Pinpoint the cell where the given text exists, returning its [X, Y] midpoint coordinate. 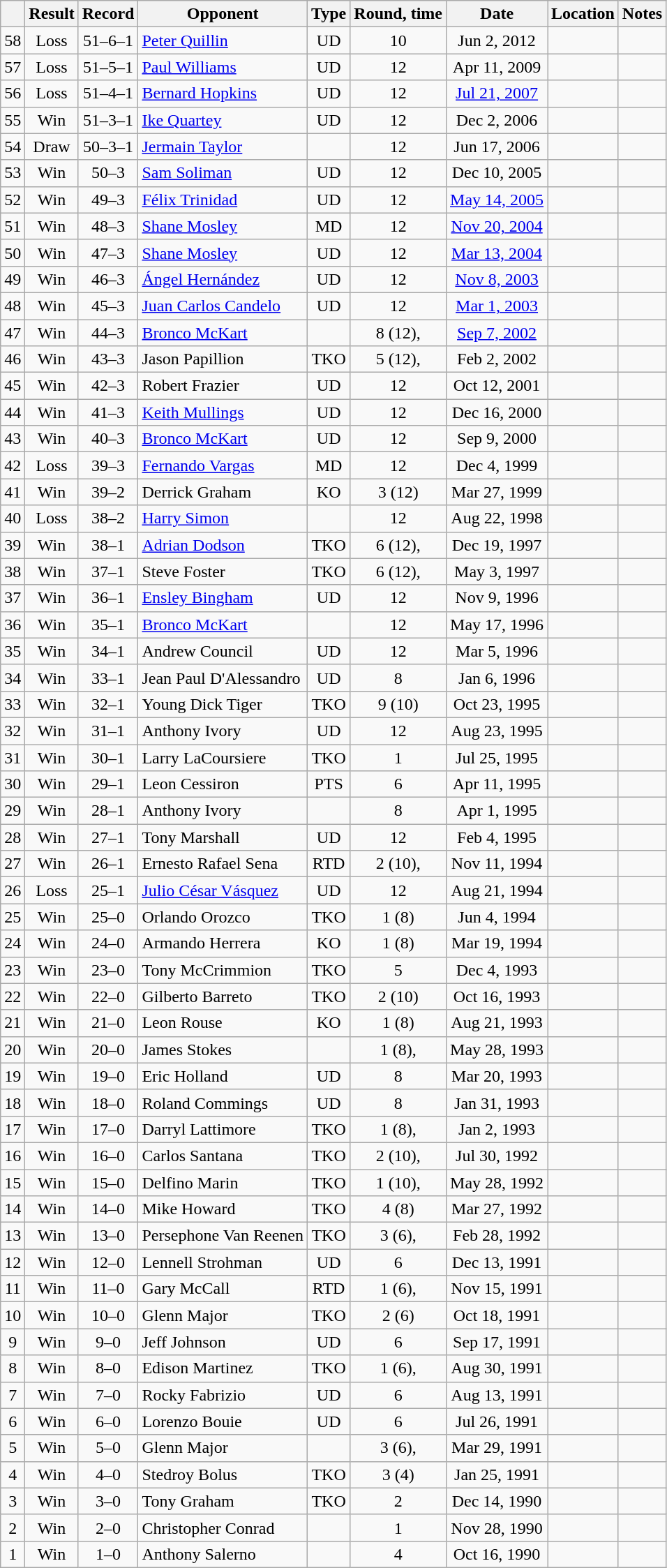
42–3 [108, 386]
13–0 [108, 1236]
Nov 15, 1991 [497, 1289]
Location [583, 14]
28 [13, 837]
33 [13, 704]
Ike Quartey [223, 120]
21–0 [108, 1023]
Andrew Council [223, 651]
Type [328, 14]
45 [13, 386]
Jeff Johnson [223, 1342]
Dec 14, 1990 [497, 1501]
Jan 31, 1993 [497, 1103]
18 [13, 1103]
Jul 21, 2007 [497, 94]
Dec 2, 2006 [497, 120]
Mike Howard [223, 1209]
19 [13, 1076]
24–0 [108, 943]
Ángel Hernández [223, 279]
20 [13, 1050]
Julio César Vásquez [223, 890]
52 [13, 200]
Rocky Fabrizio [223, 1395]
8–0 [108, 1368]
11 [13, 1289]
28–1 [108, 811]
37–1 [108, 572]
Dec 4, 1993 [497, 970]
41 [13, 492]
Apr 1, 1995 [497, 811]
30 [13, 784]
15 [13, 1183]
3 (12) [398, 492]
Eric Holland [223, 1076]
38–1 [108, 545]
May 28, 1993 [497, 1050]
20–0 [108, 1050]
22 [13, 996]
17–0 [108, 1129]
7 [13, 1395]
Delfino Marin [223, 1183]
18–0 [108, 1103]
Darryl Lattimore [223, 1129]
Mar 19, 1994 [497, 943]
36 [13, 625]
31 [13, 757]
Dec 16, 2000 [497, 412]
50–3–1 [108, 147]
25 [13, 917]
37 [13, 598]
Jun 17, 2006 [497, 147]
47 [13, 333]
May 3, 1997 [497, 572]
Leon Rouse [223, 1023]
3–0 [108, 1501]
7–0 [108, 1395]
17 [13, 1129]
Result [52, 14]
Young Dick Tiger [223, 704]
Aug 21, 1993 [497, 1023]
Dec 10, 2005 [497, 173]
4–0 [108, 1474]
Mar 20, 1993 [497, 1076]
Robert Frazier [223, 386]
Lorenzo Bouie [223, 1421]
Larry LaCoursiere [223, 757]
Dec 4, 1999 [497, 465]
Jan 25, 1991 [497, 1474]
27 [13, 864]
Keith Mullings [223, 412]
Notes [642, 14]
Félix Trinidad [223, 200]
Jul 26, 1991 [497, 1421]
Jan 2, 1993 [497, 1129]
48–3 [108, 226]
45–3 [108, 306]
26–1 [108, 864]
Jun 4, 1994 [497, 917]
Lennell Strohman [223, 1262]
Armando Herrera [223, 943]
Mar 1, 2003 [497, 306]
Oct 12, 2001 [497, 386]
Jermain Taylor [223, 147]
39–2 [108, 492]
Stedroy Bolus [223, 1474]
32–1 [108, 704]
James Stokes [223, 1050]
24 [13, 943]
1 (10), [398, 1183]
5 (12), [398, 359]
Gilberto Barreto [223, 996]
Carlos Santana [223, 1156]
39–3 [108, 465]
Nov 11, 1994 [497, 864]
21 [13, 1023]
Draw [52, 147]
Orlando Orozco [223, 917]
56 [13, 94]
33–1 [108, 678]
PTS [328, 784]
Aug 30, 1991 [497, 1368]
May 28, 1992 [497, 1183]
53 [13, 173]
Dec 19, 1997 [497, 545]
4 (8) [398, 1209]
Jun 2, 2012 [497, 40]
10–0 [108, 1315]
Jean Paul D'Alessandro [223, 678]
25–0 [108, 917]
Sep 17, 1991 [497, 1342]
Nov 8, 2003 [497, 279]
Aug 13, 1991 [497, 1395]
Jason Papillion [223, 359]
49 [13, 279]
Jan 6, 1996 [497, 678]
May 14, 2005 [497, 200]
Apr 11, 1995 [497, 784]
Oct 18, 1991 [497, 1315]
Steve Foster [223, 572]
50 [13, 253]
25–1 [108, 890]
9 (10) [398, 704]
43 [13, 439]
16–0 [108, 1156]
Gary McCall [223, 1289]
Date [497, 14]
58 [13, 40]
2 (6) [398, 1315]
3 (4) [398, 1474]
Oct 23, 1995 [497, 704]
19–0 [108, 1076]
Derrick Graham [223, 492]
Harry Simon [223, 518]
8 (12), [398, 333]
32 [13, 731]
Jul 30, 1992 [497, 1156]
Anthony Salerno [223, 1554]
Persephone Van Reenen [223, 1236]
41–3 [108, 412]
16 [13, 1156]
12–0 [108, 1262]
11–0 [108, 1289]
9 [13, 1342]
Mar 13, 2004 [497, 253]
Christopher Conrad [223, 1528]
15–0 [108, 1183]
Roland Commings [223, 1103]
Fernando Vargas [223, 465]
Nov 9, 1996 [497, 598]
Feb 28, 1992 [497, 1236]
Record [108, 14]
Sep 9, 2000 [497, 439]
Tony Marshall [223, 837]
May 17, 1996 [497, 625]
Round, time [398, 14]
46 [13, 359]
Adrian Dodson [223, 545]
51 [13, 226]
57 [13, 67]
Leon Cessiron [223, 784]
38 [13, 572]
Mar 27, 1992 [497, 1209]
35 [13, 651]
27–1 [108, 837]
Ensley Bingham [223, 598]
14–0 [108, 1209]
Mar 5, 1996 [497, 651]
31–1 [108, 731]
22–0 [108, 996]
Sam Soliman [223, 173]
30–1 [108, 757]
2–0 [108, 1528]
47–3 [108, 253]
34 [13, 678]
54 [13, 147]
1–0 [108, 1554]
Juan Carlos Candelo [223, 306]
5–0 [108, 1448]
Opponent [223, 14]
35–1 [108, 625]
23 [13, 970]
Mar 29, 1991 [497, 1448]
2 (10) [398, 996]
Dec 13, 1991 [497, 1262]
Feb 4, 1995 [497, 837]
Edison Martinez [223, 1368]
Oct 16, 1990 [497, 1554]
43–3 [108, 359]
23–0 [108, 970]
3 [13, 1501]
14 [13, 1209]
42 [13, 465]
48 [13, 306]
Nov 28, 1990 [497, 1528]
49–3 [108, 200]
Aug 21, 1994 [497, 890]
51–5–1 [108, 67]
51–3–1 [108, 120]
6–0 [108, 1421]
Feb 2, 2002 [497, 359]
9–0 [108, 1342]
39 [13, 545]
36–1 [108, 598]
34–1 [108, 651]
40 [13, 518]
Apr 11, 2009 [497, 67]
Oct 16, 1993 [497, 996]
44 [13, 412]
Tony McCrimmion [223, 970]
51–4–1 [108, 94]
Nov 20, 2004 [497, 226]
Ernesto Rafael Sena [223, 864]
29–1 [108, 784]
38–2 [108, 518]
Jul 25, 1995 [497, 757]
40–3 [108, 439]
Aug 23, 1995 [497, 731]
Bernard Hopkins [223, 94]
Tony Graham [223, 1501]
Sep 7, 2002 [497, 333]
55 [13, 120]
Peter Quillin [223, 40]
46–3 [108, 279]
50–3 [108, 173]
51–6–1 [108, 40]
Paul Williams [223, 67]
26 [13, 890]
Mar 27, 1999 [497, 492]
13 [13, 1236]
29 [13, 811]
44–3 [108, 333]
Aug 22, 1998 [497, 518]
